Scan for the cell matching the given text and deliver its (X, Y) coordinate at center. 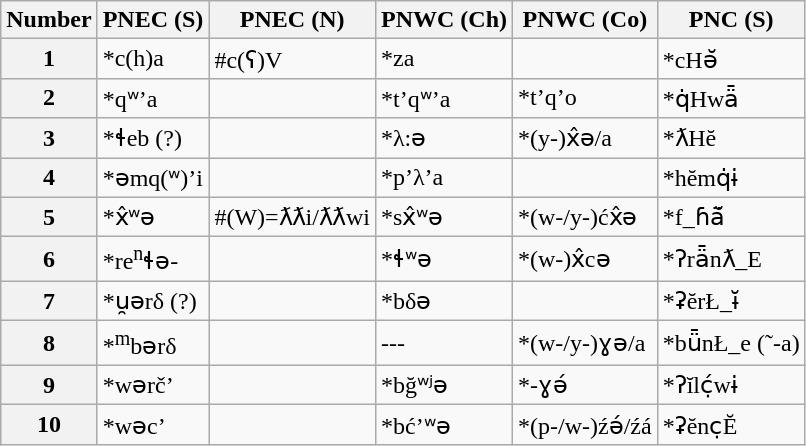
*cHǝ̆ (731, 59)
*hĕmq̇ɨ (731, 178)
*əmq(ʷ)’i (153, 178)
*(w-/y-)ɣə/a (586, 344)
PNWC (Co) (586, 20)
PNC (S) (731, 20)
PNEC (N) (292, 20)
*x̂ʷə (153, 217)
*q̇Hwǟ (731, 98)
*ʔĭlć̣wɨ (731, 385)
#c(ʕ)V (292, 59)
8 (49, 344)
*(y-)x̂ə/a (586, 138)
*p’λ’a (444, 178)
*(w-/y-)ćx̂ə (586, 217)
*qʷ’a (153, 98)
*ƛHĕ (731, 138)
*mbərδ (153, 344)
--- (444, 344)
*bć’ʷə (444, 425)
*za (444, 59)
*(p-/w-)źə́/źá (586, 425)
3 (49, 138)
*renɬə- (153, 260)
7 (49, 301)
#(W)=ƛƛi/ƛƛwi (292, 217)
*ʡĕnc̣Ĕ (731, 425)
*λ:ə (444, 138)
*bğʷʲə (444, 385)
*wəc’ (153, 425)
Number (49, 20)
*(w-)x̂cə (586, 260)
9 (49, 385)
*ɬeb (?) (153, 138)
*f_ɦä̆ (731, 217)
6 (49, 260)
*t’qʷ’a (444, 98)
*-ɣə́ (586, 385)
*sx̂ʷə (444, 217)
10 (49, 425)
*t’q’o (586, 98)
1 (49, 59)
*bδə (444, 301)
*c(h)a (153, 59)
*ɬʷə (444, 260)
PNWC (Ch) (444, 20)
5 (49, 217)
PNEC (S) (153, 20)
*wərč’ (153, 385)
2 (49, 98)
*ʡĕrŁ_ɨ̆ (731, 301)
4 (49, 178)
*u̯ərδ (?) (153, 301)
*ʔrǟnƛ_E (731, 260)
*bǖnŁ_e (˜-a) (731, 344)
